Scan for the cell matching the given text and deliver its [X, Y] coordinate at center. 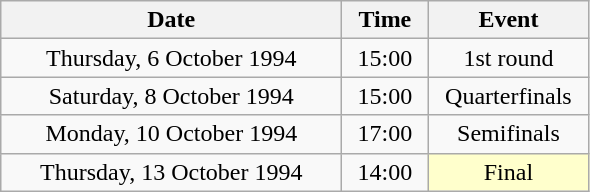
14:00 [385, 172]
Final [508, 172]
Monday, 10 October 1994 [172, 134]
Thursday, 13 October 1994 [172, 172]
Thursday, 6 October 1994 [172, 58]
Saturday, 8 October 1994 [172, 96]
1st round [508, 58]
Date [172, 20]
17:00 [385, 134]
Time [385, 20]
Semifinals [508, 134]
Quarterfinals [508, 96]
Event [508, 20]
